Scan for the cell matching the given text and deliver its (x, y) coordinate at center. 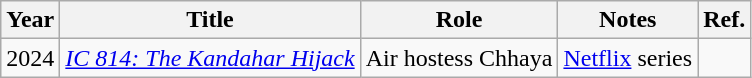
Role (459, 20)
Year (30, 20)
Title (210, 20)
Netflix series (628, 58)
IC 814: The Kandahar Hijack (210, 58)
Notes (628, 20)
Ref. (724, 20)
2024 (30, 58)
Air hostess Chhaya (459, 58)
